Find where the given text appears and provide that cell's center as (x, y) coordinate. 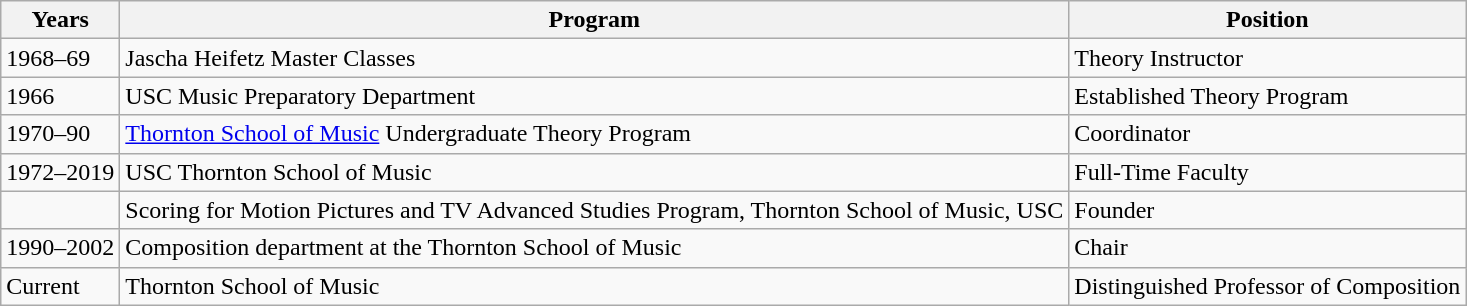
Thornton School of Music (594, 286)
Thornton School of Music Undergraduate Theory Program (594, 134)
1990–2002 (60, 248)
1968–69 (60, 58)
1970–90 (60, 134)
Full-Time Faculty (1268, 172)
Composition department at the Thornton School of Music (594, 248)
1966 (60, 96)
Distinguished Professor of Composition (1268, 286)
Current (60, 286)
Established Theory Program (1268, 96)
Years (60, 20)
1972–2019 (60, 172)
Founder (1268, 210)
USC Music Preparatory Department (594, 96)
Coordinator (1268, 134)
Jascha Heifetz Master Classes (594, 58)
Program (594, 20)
Scoring for Motion Pictures and TV Advanced Studies Program, Thornton School of Music, USC (594, 210)
Chair (1268, 248)
USC Thornton School of Music (594, 172)
Theory Instructor (1268, 58)
Position (1268, 20)
